Extract the (x, y) coordinate from the center of the cell holding the provided text.  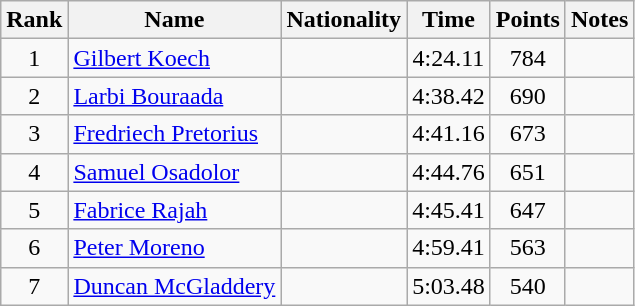
Notes (599, 20)
5:03.48 (449, 286)
Points (528, 20)
Gilbert Koech (174, 58)
Larbi Bouraada (174, 96)
784 (528, 58)
4:59.41 (449, 248)
563 (528, 248)
6 (34, 248)
5 (34, 210)
Peter Moreno (174, 248)
2 (34, 96)
4:44.76 (449, 172)
673 (528, 134)
4:24.11 (449, 58)
540 (528, 286)
647 (528, 210)
3 (34, 134)
Duncan McGladdery (174, 286)
7 (34, 286)
4:38.42 (449, 96)
Rank (34, 20)
4 (34, 172)
4:41.16 (449, 134)
Samuel Osadolor (174, 172)
651 (528, 172)
Name (174, 20)
Fabrice Rajah (174, 210)
Nationality (344, 20)
Fredriech Pretorius (174, 134)
Time (449, 20)
690 (528, 96)
1 (34, 58)
4:45.41 (449, 210)
